Capture the cell that displays the provided text and extract its (X, Y) central coordinate. 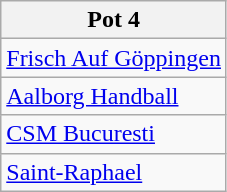
Frisch Auf Göppingen (114, 58)
Aalborg Handball (114, 96)
CSM Bucuresti (114, 134)
Pot 4 (114, 20)
Saint-Raphael (114, 172)
